Find where the given text appears and provide that cell's center as [x, y] coordinate. 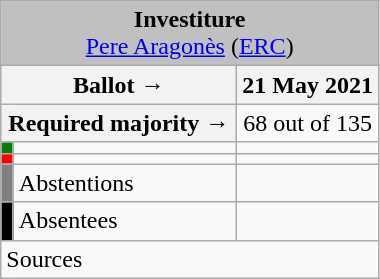
Ballot → [119, 85]
InvestiturePere Aragonès (ERC) [190, 34]
Absentees [125, 221]
68 out of 135 [308, 123]
Required majority → [119, 123]
Sources [190, 259]
Abstentions [125, 183]
21 May 2021 [308, 85]
